Locate the cell with the specified text and output its (x, y) center coordinate. 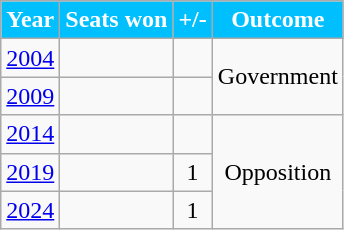
2019 (30, 172)
2009 (30, 96)
2004 (30, 58)
+/- (192, 20)
Year (30, 20)
2024 (30, 210)
Outcome (278, 20)
2014 (30, 134)
Government (278, 77)
Opposition (278, 172)
Seats won (116, 20)
